Locate the cell with the specified text and output its (x, y) center coordinate. 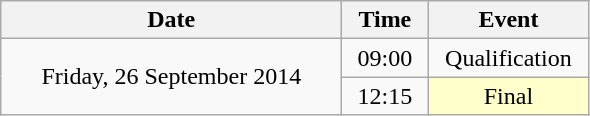
Friday, 26 September 2014 (172, 77)
Date (172, 20)
Time (385, 20)
09:00 (385, 58)
12:15 (385, 96)
Event (508, 20)
Qualification (508, 58)
Final (508, 96)
